Detect which cell encompasses the target text, then output its (X, Y) center coordinate. 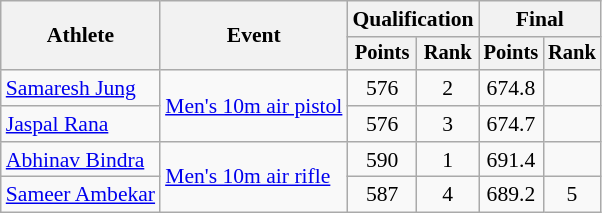
Qualification (412, 19)
5 (572, 195)
Abhinav Bindra (80, 160)
587 (382, 195)
Event (254, 36)
2 (448, 88)
590 (382, 160)
Men's 10m air rifle (254, 178)
Jaspal Rana (80, 124)
689.2 (511, 195)
4 (448, 195)
Athlete (80, 36)
674.7 (511, 124)
Sameer Ambekar (80, 195)
Samaresh Jung (80, 88)
3 (448, 124)
Final (540, 19)
Men's 10m air pistol (254, 106)
1 (448, 160)
674.8 (511, 88)
691.4 (511, 160)
